Scan for the cell matching the given text and deliver its (x, y) coordinate at center. 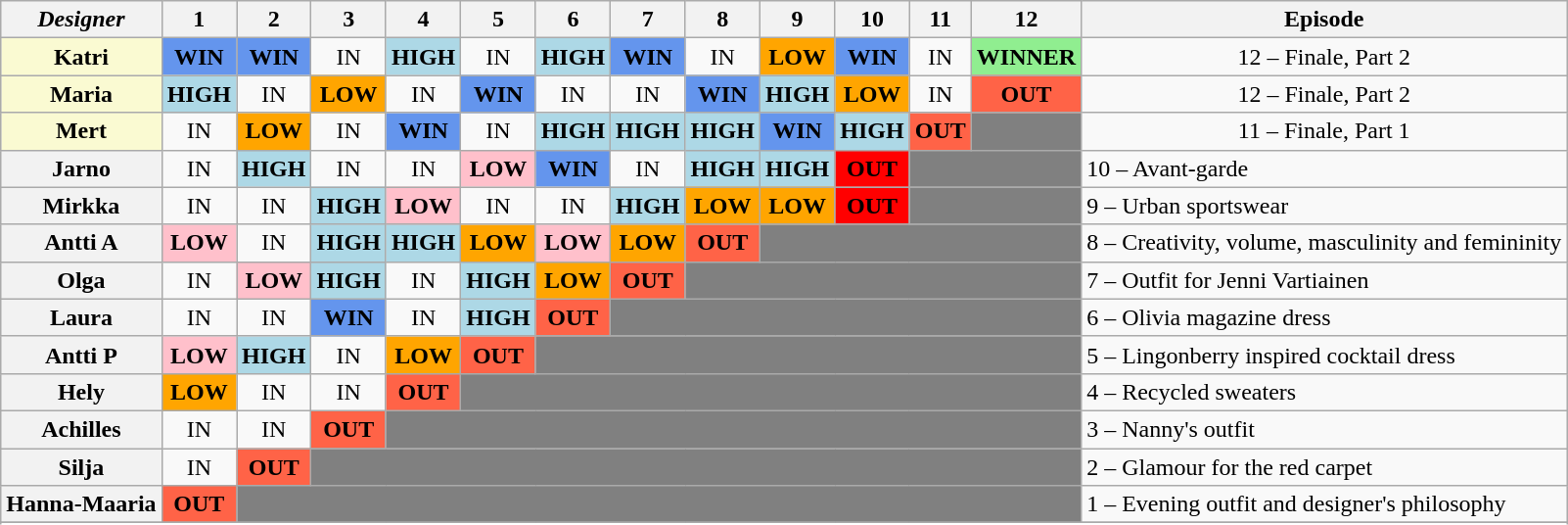
Designer (81, 20)
4 – Recycled sweaters (1324, 392)
5 (498, 20)
1 – Evening outfit and designer's philosophy (1324, 504)
5 – Lingonberry inspired cocktail dress (1324, 355)
8 – Creativity, volume, masculinity and femininity (1324, 243)
Antti P (81, 355)
Laura (81, 317)
3 – Nanny's outfit (1324, 429)
Hely (81, 392)
2 – Glamour for the red carpet (1324, 467)
4 (423, 20)
6 (573, 20)
Hanna-Maaria (81, 504)
WINNER (1026, 57)
Silja (81, 467)
8 (722, 20)
2 (274, 20)
6 – Olivia magazine dress (1324, 317)
Antti A (81, 243)
3 (348, 20)
Achilles (81, 429)
Mert (81, 131)
9 – Urban sportswear (1324, 206)
7 (648, 20)
Olga (81, 280)
11 (940, 20)
Jarno (81, 168)
Maria (81, 94)
12 (1026, 20)
9 (797, 20)
11 – Finale, Part 1 (1324, 131)
Episode (1324, 20)
Katri (81, 57)
10 (872, 20)
10 – Avant-garde (1324, 168)
1 (199, 20)
7 – Outfit for Jenni Vartiainen (1324, 280)
Mirkka (81, 206)
